Output the [X, Y] coordinate of the center of the cell containing the given text.  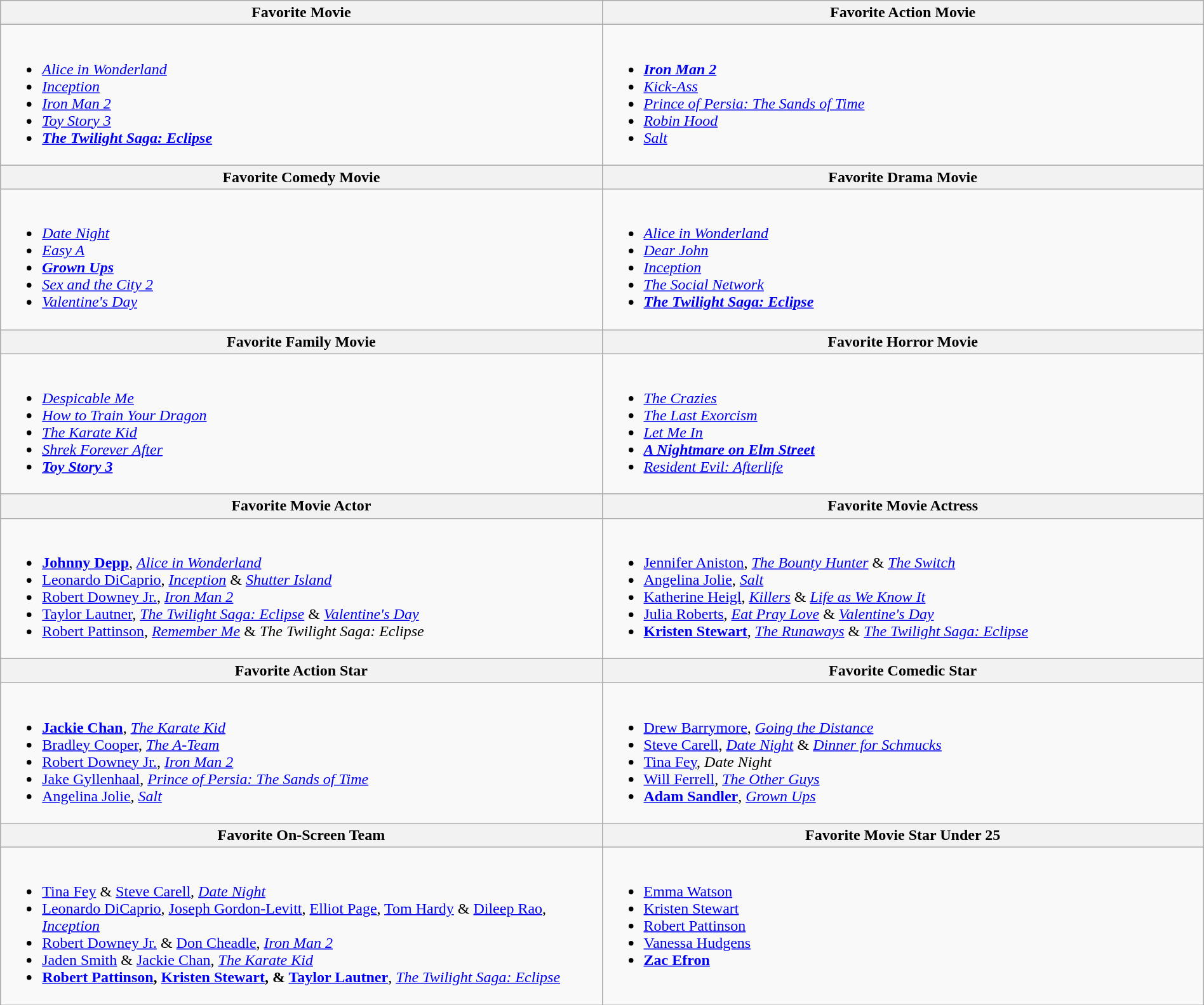
Favorite Movie Actress [903, 506]
Favorite Horror Movie [903, 342]
Favorite Drama Movie [903, 177]
Favorite Comedic Star [903, 670]
Favorite Movie Actor [301, 506]
Favorite Action Star [301, 670]
Despicable MeHow to Train Your DragonThe Karate KidShrek Forever AfterToy Story 3 [301, 424]
Date NightEasy AGrown UpsSex and the City 2Valentine's Day [301, 259]
Favorite On-Screen Team [301, 835]
Emma WatsonKristen StewartRobert PattinsonVanessa HudgensZac Efron [903, 926]
Alice in WonderlandDear JohnInceptionThe Social NetworkThe Twilight Saga: Eclipse [903, 259]
Favorite Family Movie [301, 342]
Iron Man 2Kick-AssPrince of Persia: The Sands of TimeRobin HoodSalt [903, 95]
Alice in WonderlandInceptionIron Man 2Toy Story 3The Twilight Saga: Eclipse [301, 95]
Favorite Movie [301, 13]
Favorite Action Movie [903, 13]
The CraziesThe Last ExorcismLet Me InA Nightmare on Elm StreetResident Evil: Afterlife [903, 424]
Favorite Comedy Movie [301, 177]
Favorite Movie Star Under 25 [903, 835]
